Return the [X, Y] coordinate for the center point of the cell that contains the specified text.  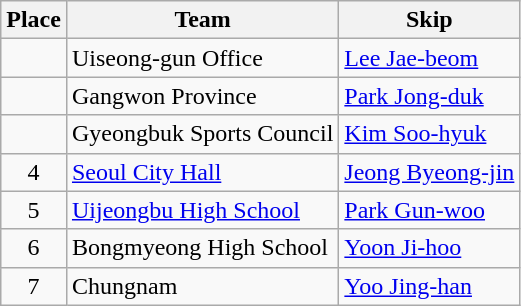
Seoul City Hall [202, 172]
Jeong Byeong-jin [430, 172]
Yoo Jing-han [430, 286]
Chungnam [202, 286]
Uijeongbu High School [202, 210]
7 [34, 286]
Lee Jae-beom [430, 58]
Park Jong-duk [430, 96]
Gyeongbuk Sports Council [202, 134]
Yoon Ji-hoo [430, 248]
Gangwon Province [202, 96]
Bongmyeong High School [202, 248]
5 [34, 210]
Team [202, 20]
4 [34, 172]
Skip [430, 20]
Kim Soo-hyuk [430, 134]
6 [34, 248]
Park Gun-woo [430, 210]
Uiseong-gun Office [202, 58]
Place [34, 20]
